Identify which cell holds the provided text, then report its [x, y] central coordinate. 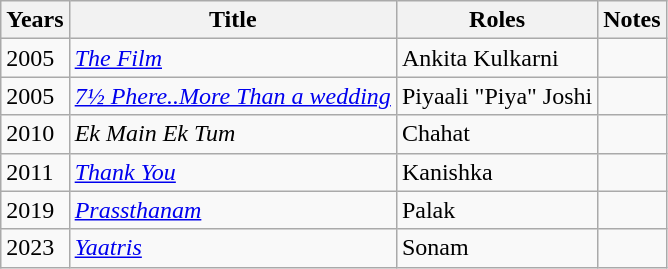
2019 [35, 210]
2010 [35, 134]
Notes [632, 20]
The Film [232, 58]
Piyaali "Piya" Joshi [496, 96]
Ek Main Ek Tum [232, 134]
Title [232, 20]
Prassthanam [232, 210]
2011 [35, 172]
Chahat [496, 134]
Kanishka [496, 172]
Yaatris [232, 248]
Roles [496, 20]
Thank You [232, 172]
Sonam [496, 248]
7½ Phere..More Than a wedding [232, 96]
Years [35, 20]
Ankita Kulkarni [496, 58]
Palak [496, 210]
2023 [35, 248]
